Scan for the cell matching the given text and deliver its (X, Y) coordinate at center. 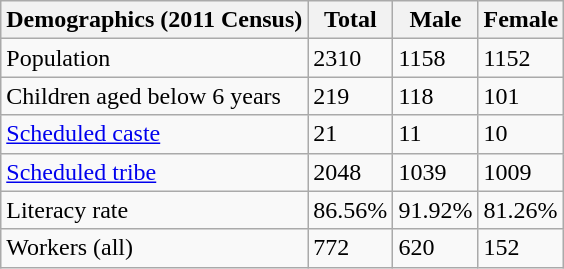
11 (436, 134)
Scheduled tribe (154, 172)
21 (350, 134)
Literacy rate (154, 210)
620 (436, 248)
Female (521, 20)
86.56% (350, 210)
2310 (350, 58)
1158 (436, 58)
Total (350, 20)
91.92% (436, 210)
1009 (521, 172)
219 (350, 96)
Workers (all) (154, 248)
10 (521, 134)
772 (350, 248)
Population (154, 58)
81.26% (521, 210)
Male (436, 20)
118 (436, 96)
Demographics (2011 Census) (154, 20)
152 (521, 248)
Scheduled caste (154, 134)
101 (521, 96)
1039 (436, 172)
Children aged below 6 years (154, 96)
1152 (521, 58)
2048 (350, 172)
